Detect which cell encompasses the target text, then output its [x, y] center coordinate. 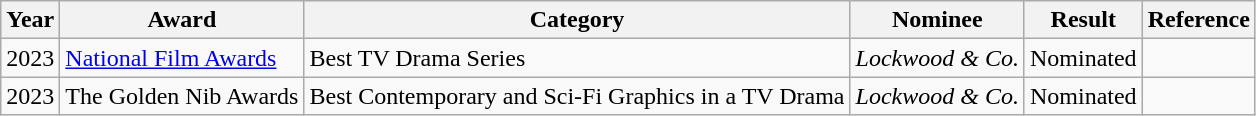
National Film Awards [182, 58]
The Golden Nib Awards [182, 96]
Best Contemporary and Sci-Fi Graphics in a TV Drama [577, 96]
Result [1083, 20]
Reference [1198, 20]
Award [182, 20]
Category [577, 20]
Year [30, 20]
Best TV Drama Series [577, 58]
Nominee [937, 20]
